Identify which cell holds the provided text, then report its (X, Y) central coordinate. 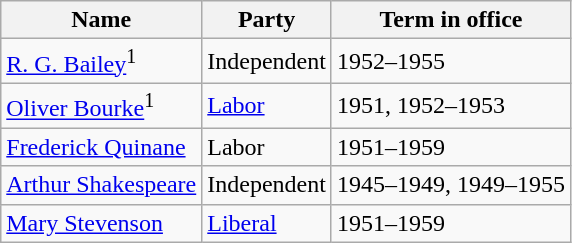
Frederick Quinane (102, 147)
1952–1955 (450, 62)
1945–1949, 1949–1955 (450, 185)
Liberal (267, 223)
Party (267, 20)
Arthur Shakespeare (102, 185)
Name (102, 20)
1951, 1952–1953 (450, 106)
R. G. Bailey1 (102, 62)
Term in office (450, 20)
Oliver Bourke1 (102, 106)
Mary Stevenson (102, 223)
